Extract the (X, Y) coordinate from the center of the cell holding the provided text.  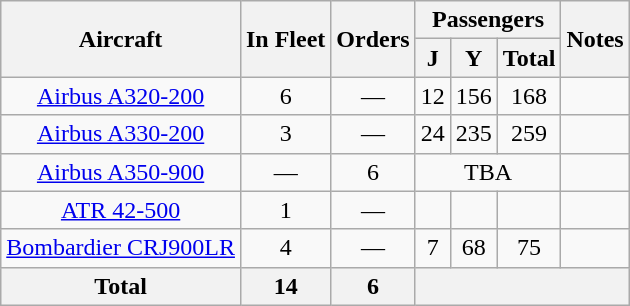
Notes (595, 39)
156 (474, 96)
168 (529, 96)
ATR 42-500 (121, 210)
Airbus A320-200 (121, 96)
Airbus A330-200 (121, 134)
Airbus A350-900 (121, 172)
1 (285, 210)
259 (529, 134)
235 (474, 134)
7 (432, 248)
In Fleet (285, 39)
4 (285, 248)
75 (529, 248)
J (432, 58)
Passengers (488, 20)
12 (432, 96)
Aircraft (121, 39)
TBA (488, 172)
Bombardier CRJ900LR (121, 248)
Y (474, 58)
Orders (373, 39)
3 (285, 134)
68 (474, 248)
14 (285, 286)
24 (432, 134)
